Locate the cell with the specified text and output its (X, Y) center coordinate. 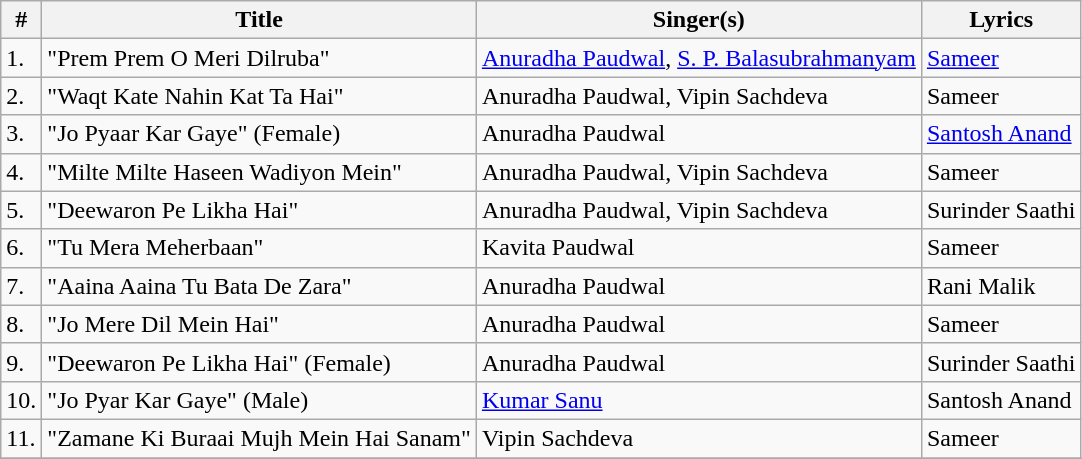
1. (22, 58)
7. (22, 286)
9. (22, 362)
"Milte Milte Haseen Wadiyon Mein" (260, 172)
"Jo Mere Dil Mein Hai" (260, 324)
Kumar Sanu (698, 400)
2. (22, 96)
4. (22, 172)
3. (22, 134)
"Waqt Kate Nahin Kat Ta Hai" (260, 96)
11. (22, 438)
Kavita Paudwal (698, 248)
Rani Malik (1001, 286)
"Aaina Aaina Tu Bata De Zara" (260, 286)
"Prem Prem O Meri Dilruba" (260, 58)
"Tu Mera Meherbaan" (260, 248)
"Jo Pyaar Kar Gaye" (Female) (260, 134)
5. (22, 210)
"Jo Pyar Kar Gaye" (Male) (260, 400)
"Deewaron Pe Likha Hai" (260, 210)
6. (22, 248)
Anuradha Paudwal, S. P. Balasubrahmanyam (698, 58)
"Deewaron Pe Likha Hai" (Female) (260, 362)
Lyrics (1001, 20)
8. (22, 324)
Vipin Sachdeva (698, 438)
# (22, 20)
Singer(s) (698, 20)
"Zamane Ki Buraai Mujh Mein Hai Sanam" (260, 438)
Title (260, 20)
10. (22, 400)
